Locate the cell with the specified text and output its [x, y] center coordinate. 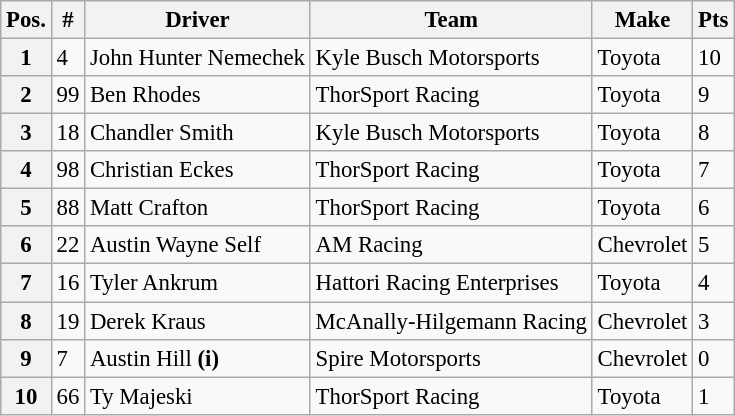
# [68, 20]
Make [642, 20]
Austin Wayne Self [198, 245]
Pos. [26, 20]
Ben Rhodes [198, 95]
John Hunter Nemechek [198, 58]
Tyler Ankrum [198, 283]
16 [68, 283]
McAnally-Hilgemann Racing [451, 321]
88 [68, 208]
AM Racing [451, 245]
Derek Kraus [198, 321]
0 [714, 358]
Ty Majeski [198, 396]
Matt Crafton [198, 208]
Christian Eckes [198, 170]
Chandler Smith [198, 133]
22 [68, 245]
Hattori Racing Enterprises [451, 283]
Spire Motorsports [451, 358]
99 [68, 95]
Austin Hill (i) [198, 358]
18 [68, 133]
Team [451, 20]
66 [68, 396]
2 [26, 95]
98 [68, 170]
Driver [198, 20]
Pts [714, 20]
19 [68, 321]
